Scan for the cell matching the given text and deliver its (x, y) coordinate at center. 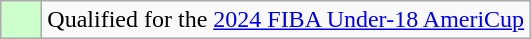
Qualified for the 2024 FIBA Under-18 AmeriCup (286, 20)
